Pinpoint the cell where the given text exists, returning its (x, y) midpoint coordinate. 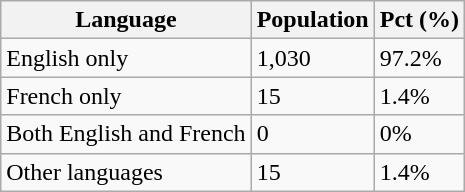
Language (126, 20)
Population (312, 20)
English only (126, 58)
0 (312, 134)
Pct (%) (419, 20)
1,030 (312, 58)
97.2% (419, 58)
Other languages (126, 172)
Both English and French (126, 134)
0% (419, 134)
French only (126, 96)
